Return the (x, y) coordinate for the center point of the cell that contains the specified text.  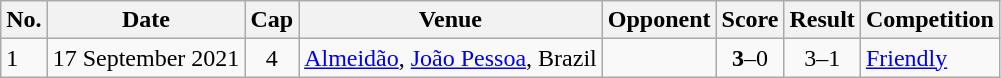
1 (24, 58)
17 September 2021 (146, 58)
4 (272, 58)
3–0 (750, 58)
3–1 (822, 58)
Opponent (659, 20)
Competition (930, 20)
Score (750, 20)
No. (24, 20)
Almeidão, João Pessoa, Brazil (451, 58)
Date (146, 20)
Cap (272, 20)
Venue (451, 20)
Result (822, 20)
Friendly (930, 58)
